Return the [x, y] coordinate for the center point of the cell that contains the specified text.  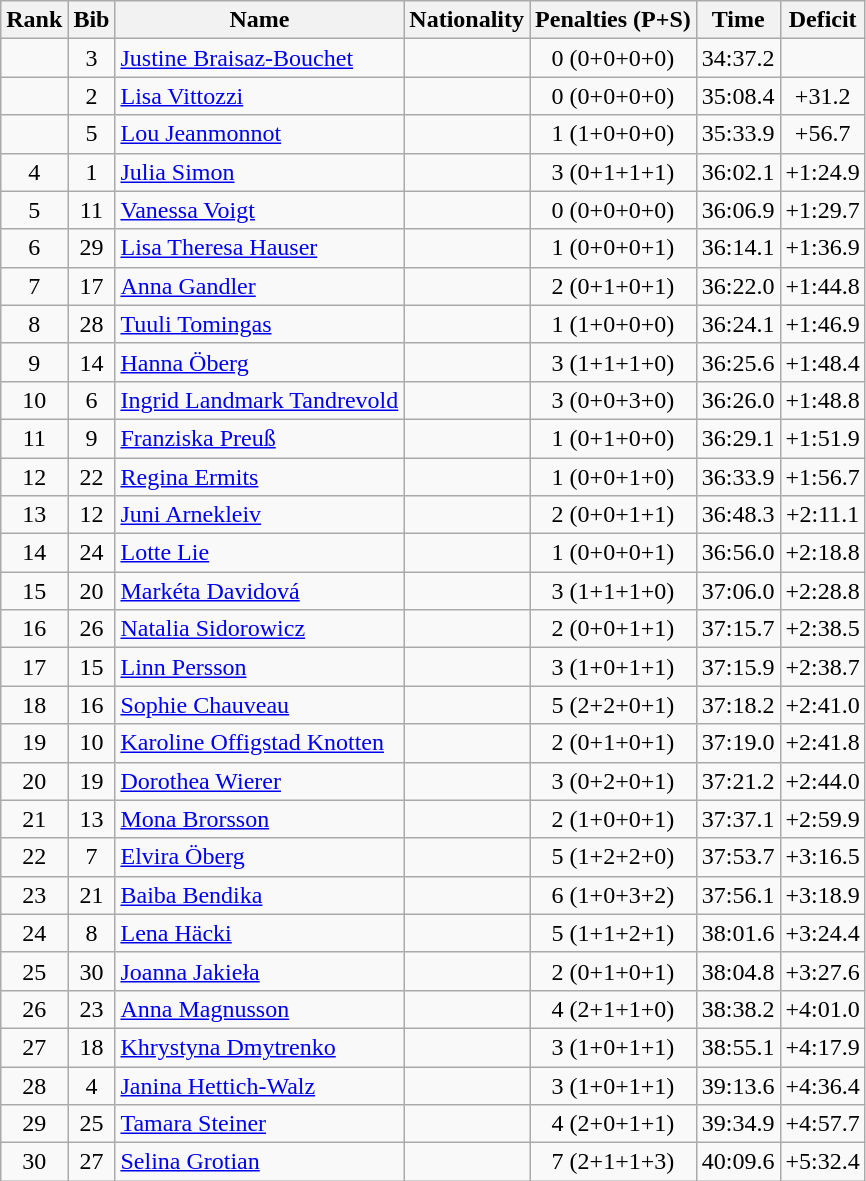
Time [738, 20]
37:15.9 [738, 667]
Lisa Vittozzi [260, 96]
+4:57.7 [822, 1124]
Anna Gandler [260, 286]
+2:18.8 [822, 553]
Ingrid Landmark Tandrevold [260, 400]
Markéta Davidová [260, 591]
Vanessa Voigt [260, 210]
34:37.2 [738, 58]
4 (2+0+1+1) [614, 1124]
+1:56.7 [822, 477]
1 (0+0+1+0) [614, 477]
7 (2+1+1+3) [614, 1162]
+1:36.9 [822, 248]
36:25.6 [738, 362]
+2:41.8 [822, 743]
Janina Hettich-Walz [260, 1085]
+2:44.0 [822, 781]
Lou Jeanmonnot [260, 134]
Lisa Theresa Hauser [260, 248]
5 (1+1+2+1) [614, 933]
36:33.9 [738, 477]
5 (2+2+0+1) [614, 705]
+4:01.0 [822, 1009]
+4:17.9 [822, 1047]
6 (1+0+3+2) [614, 895]
4 (2+1+1+0) [614, 1009]
36:29.1 [738, 438]
+2:28.8 [822, 591]
+1:24.9 [822, 172]
35:33.9 [738, 134]
Justine Braisaz-Bouchet [260, 58]
+1:46.9 [822, 324]
37:56.1 [738, 895]
Regina Ermits [260, 477]
Name [260, 20]
36:06.9 [738, 210]
Anna Magnusson [260, 1009]
3 (0+1+1+1) [614, 172]
37:19.0 [738, 743]
Deficit [822, 20]
36:24.1 [738, 324]
37:53.7 [738, 857]
40:09.6 [738, 1162]
Julia Simon [260, 172]
Dorothea Wierer [260, 781]
+2:38.5 [822, 629]
Khrystyna Dmytrenko [260, 1047]
+3:16.5 [822, 857]
Rank [34, 20]
+2:38.7 [822, 667]
38:38.2 [738, 1009]
39:13.6 [738, 1085]
1 (0+1+0+0) [614, 438]
38:55.1 [738, 1047]
Karoline Offigstad Knotten [260, 743]
+2:11.1 [822, 515]
Baiba Bendika [260, 895]
+1:48.8 [822, 400]
37:06.0 [738, 591]
38:01.6 [738, 933]
Juni Arnekleiv [260, 515]
Bib [92, 20]
3 (0+2+0+1) [614, 781]
2 [92, 96]
+56.7 [822, 134]
Natalia Sidorowicz [260, 629]
Hanna Öberg [260, 362]
Lotte Lie [260, 553]
+2:41.0 [822, 705]
+1:48.4 [822, 362]
36:02.1 [738, 172]
5 (1+2+2+0) [614, 857]
+3:18.9 [822, 895]
37:15.7 [738, 629]
Selina Grotian [260, 1162]
+1:29.7 [822, 210]
37:21.2 [738, 781]
36:48.3 [738, 515]
36:56.0 [738, 553]
36:22.0 [738, 286]
2 (1+0+0+1) [614, 819]
Tuuli Tomingas [260, 324]
+31.2 [822, 96]
39:34.9 [738, 1124]
+5:32.4 [822, 1162]
37:18.2 [738, 705]
35:08.4 [738, 96]
Elvira Öberg [260, 857]
37:37.1 [738, 819]
+1:51.9 [822, 438]
36:26.0 [738, 400]
1 [92, 172]
36:14.1 [738, 248]
Linn Persson [260, 667]
+2:59.9 [822, 819]
Lena Häcki [260, 933]
Nationality [467, 20]
3 (0+0+3+0) [614, 400]
+4:36.4 [822, 1085]
+3:27.6 [822, 971]
Joanna Jakieła [260, 971]
3 [92, 58]
Mona Brorsson [260, 819]
+3:24.4 [822, 933]
Sophie Chauveau [260, 705]
Franziska Preuß [260, 438]
38:04.8 [738, 971]
Penalties (P+S) [614, 20]
+1:44.8 [822, 286]
Tamara Steiner [260, 1124]
